For the text-containing cell, return its midpoint in (X, Y) coordinate format. 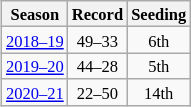
44–28 (98, 66)
22–50 (98, 92)
14th (158, 92)
2019–20 (35, 66)
2020–21 (35, 92)
Seeding (158, 14)
Season (35, 14)
2018–19 (35, 40)
5th (158, 66)
6th (158, 40)
Record (98, 14)
49–33 (98, 40)
